Output the [X, Y] coordinate of the center of the cell containing the given text.  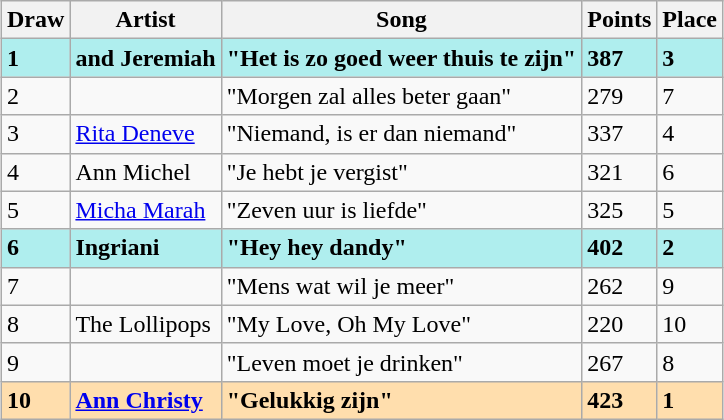
402 [620, 248]
279 [620, 96]
Place [690, 20]
"Je hebt je vergist" [402, 172]
262 [620, 286]
Artist [146, 20]
Points [620, 20]
Ann Michel [146, 172]
"Zeven uur is liefde" [402, 210]
"Leven moet je drinken" [402, 362]
Rita Deneve [146, 134]
387 [620, 58]
220 [620, 324]
Ann Christy [146, 400]
"My Love, Oh My Love" [402, 324]
"Mens wat wil je meer" [402, 286]
"Het is zo goed weer thuis te zijn" [402, 58]
"Gelukkig zijn" [402, 400]
and Jeremiah [146, 58]
Song [402, 20]
321 [620, 172]
"Niemand, is er dan niemand" [402, 134]
325 [620, 210]
Ingriani [146, 248]
337 [620, 134]
The Lollipops [146, 324]
Micha Marah [146, 210]
"Hey hey dandy" [402, 248]
423 [620, 400]
267 [620, 362]
"Morgen zal alles beter gaan" [402, 96]
Draw [36, 20]
